Pinpoint the cell where the given text exists, returning its (X, Y) midpoint coordinate. 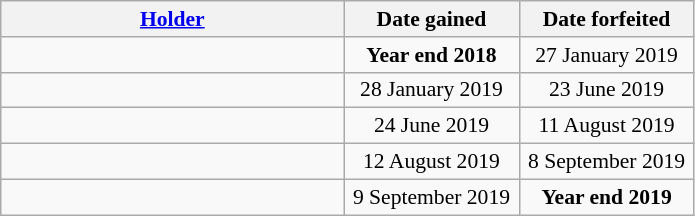
9 September 2019 (432, 197)
11 August 2019 (606, 126)
27 January 2019 (606, 55)
Year end 2018 (432, 55)
Year end 2019 (606, 197)
Date gained (432, 19)
Date forfeited (606, 19)
12 August 2019 (432, 162)
8 September 2019 (606, 162)
28 January 2019 (432, 90)
24 June 2019 (432, 126)
23 June 2019 (606, 90)
Holder (172, 19)
